For the text-containing cell, return its midpoint in (x, y) coordinate format. 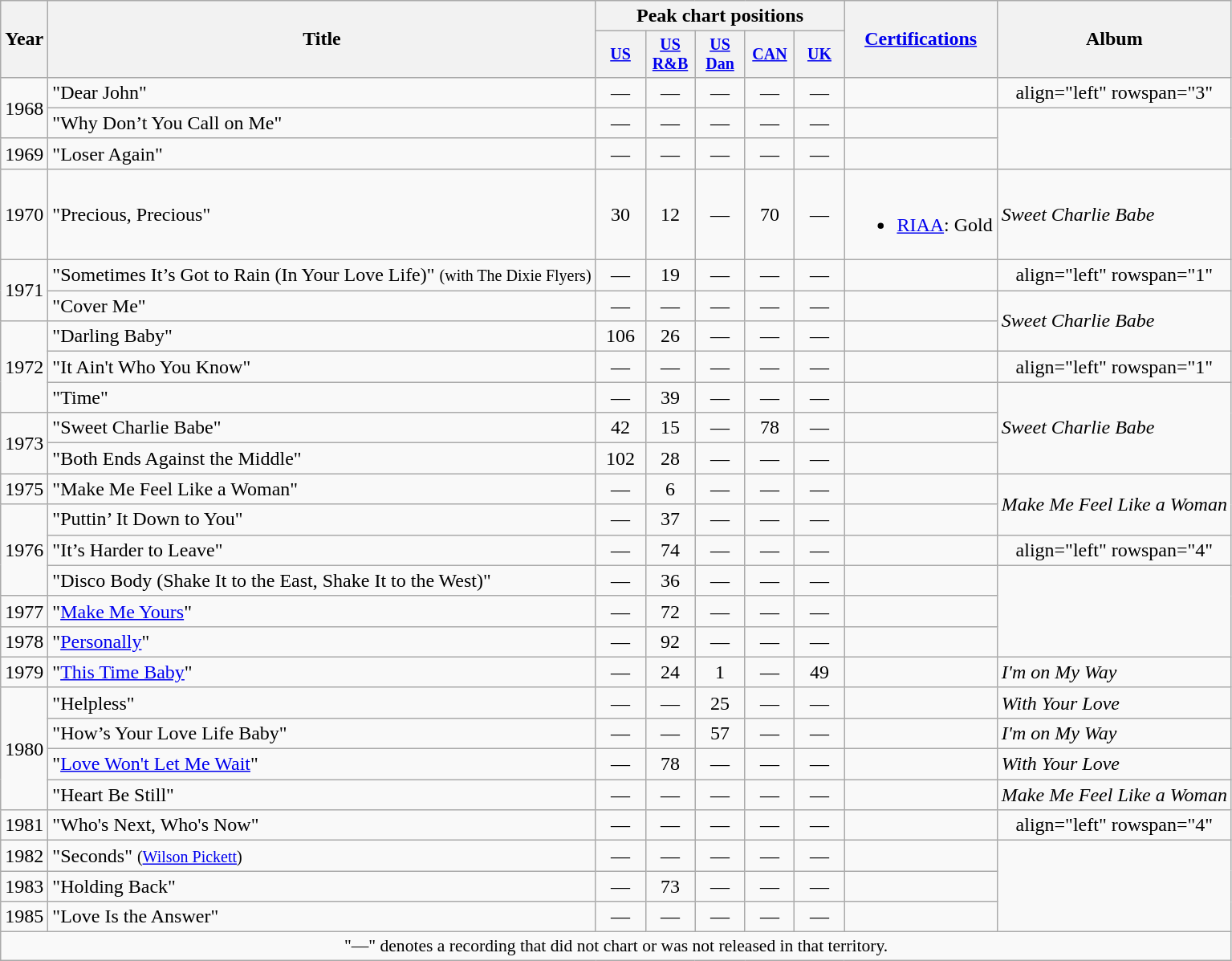
"Time" (322, 397)
"It Ain't Who You Know" (322, 367)
1981 (24, 825)
"Sweet Charlie Babe" (322, 428)
"Who's Next, Who's Now" (322, 825)
1973 (24, 443)
106 (620, 336)
"Make Me Yours" (322, 611)
"Why Don’t You Call on Me" (322, 123)
1970 (24, 214)
1983 (24, 886)
28 (670, 458)
102 (620, 458)
73 (670, 886)
19 (670, 275)
1985 (24, 917)
Peak chart positions (720, 16)
"Disco Body (Shake It to the East, Shake It to the West)" (322, 580)
"How’s Your Love Life Baby" (322, 733)
"Both Ends Against the Middle" (322, 458)
1982 (24, 856)
49 (819, 672)
1977 (24, 611)
42 (620, 428)
align="left" rowspan="3" (1114, 92)
30 (620, 214)
"Holding Back" (322, 886)
72 (670, 611)
37 (670, 519)
UK (819, 55)
USR&B (670, 55)
"—" denotes a recording that did not chart or was not released in that territory. (616, 947)
RIAA: Gold (921, 214)
"Heart Be Still" (322, 795)
1972 (24, 367)
1971 (24, 291)
"Sometimes It’s Got to Rain (In Your Love Life)" (with The Dixie Flyers) (322, 275)
39 (670, 397)
1976 (24, 550)
74 (670, 550)
70 (770, 214)
USDan (720, 55)
25 (720, 702)
"Cover Me" (322, 306)
6 (670, 489)
Album (1114, 39)
CAN (770, 55)
36 (670, 580)
"Precious, Precious" (322, 214)
15 (670, 428)
"Love Won't Let Me Wait" (322, 764)
1 (720, 672)
"Love Is the Answer" (322, 917)
1975 (24, 489)
"Make Me Feel Like a Woman" (322, 489)
12 (670, 214)
"It’s Harder to Leave" (322, 550)
26 (670, 336)
Title (322, 39)
1979 (24, 672)
Year (24, 39)
57 (720, 733)
1980 (24, 748)
"Dear John" (322, 92)
"This Time Baby" (322, 672)
"Personally" (322, 641)
1968 (24, 108)
"Helpless" (322, 702)
1978 (24, 641)
US (620, 55)
"Puttin’ It Down to You" (322, 519)
"Seconds" (Wilson Pickett) (322, 856)
"Loser Again" (322, 153)
1969 (24, 153)
24 (670, 672)
Certifications (921, 39)
92 (670, 641)
"Darling Baby" (322, 336)
